Determine the [X, Y] coordinate at the center of the cell enclosing the given text.  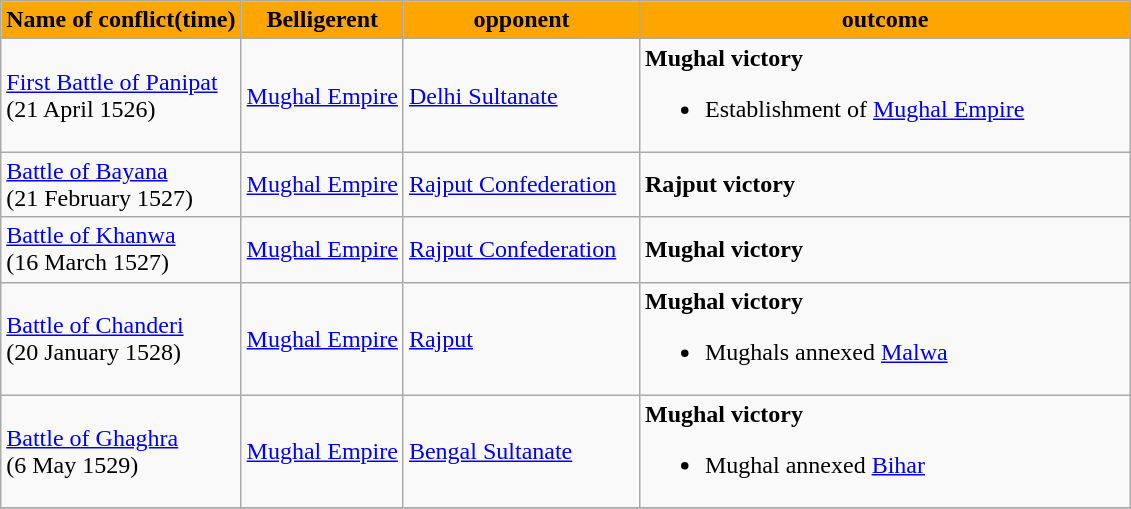
Rajput [521, 338]
outcome [884, 20]
First Battle of Panipat (21 April 1526) [121, 96]
Belligerent [322, 20]
Battle of Chanderi(20 January 1528) [121, 338]
Rajput victory [884, 184]
Mughal victoryMughals annexed Malwa [884, 338]
Battle of Khanwa(16 March 1527) [121, 250]
opponent [521, 20]
Battle of Ghaghra(6 May 1529) [121, 452]
Mughal victory [884, 250]
Name of conflict(time) [121, 20]
Battle of Bayana(21 February 1527) [121, 184]
Mughal victoryEstablishment of Mughal Empire [884, 96]
Delhi Sultanate [521, 96]
Mughal victoryMughal annexed Bihar [884, 452]
Bengal Sultanate [521, 452]
